Identify which cell holds the provided text, then report its [X, Y] central coordinate. 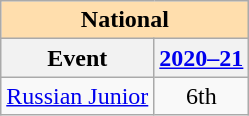
2020–21 [202, 58]
National [125, 20]
6th [202, 96]
Event [78, 58]
Russian Junior [78, 96]
